Return the (X, Y) coordinate for the center point of the cell that contains the specified text.  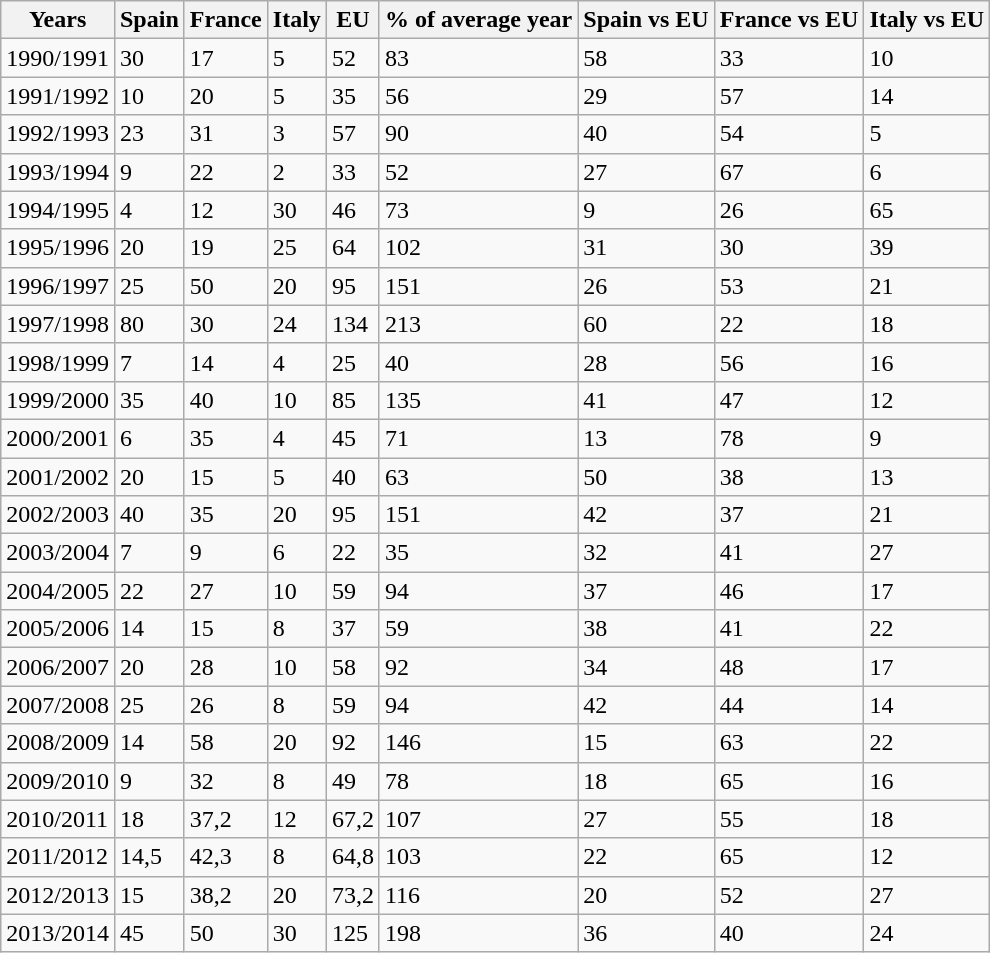
2002/2003 (58, 515)
2010/2011 (58, 819)
125 (352, 933)
2011/2012 (58, 857)
19 (226, 248)
116 (478, 895)
2009/2010 (58, 781)
1993/1994 (58, 172)
1999/2000 (58, 400)
2013/2014 (58, 933)
2005/2006 (58, 629)
90 (478, 134)
134 (352, 324)
1992/1993 (58, 134)
38,2 (226, 895)
2006/2007 (58, 667)
Years (58, 20)
2007/2008 (58, 705)
34 (646, 667)
Spain vs EU (646, 20)
2001/2002 (58, 477)
54 (789, 134)
80 (149, 324)
Italy (296, 20)
2004/2005 (58, 591)
146 (478, 743)
23 (149, 134)
107 (478, 819)
64,8 (352, 857)
71 (478, 438)
198 (478, 933)
44 (789, 705)
64 (352, 248)
1991/1992 (58, 96)
39 (927, 248)
% of average year (478, 20)
2003/2004 (58, 553)
Spain (149, 20)
EU (352, 20)
67 (789, 172)
2012/2013 (58, 895)
1995/1996 (58, 248)
47 (789, 400)
1998/1999 (58, 362)
135 (478, 400)
3 (296, 134)
60 (646, 324)
Italy vs EU (927, 20)
103 (478, 857)
53 (789, 286)
37,2 (226, 819)
213 (478, 324)
67,2 (352, 819)
83 (478, 58)
2008/2009 (58, 743)
France (226, 20)
France vs EU (789, 20)
49 (352, 781)
2000/2001 (58, 438)
1996/1997 (58, 286)
14,5 (149, 857)
36 (646, 933)
29 (646, 96)
102 (478, 248)
1994/1995 (58, 210)
73 (478, 210)
85 (352, 400)
2 (296, 172)
42,3 (226, 857)
48 (789, 667)
1990/1991 (58, 58)
55 (789, 819)
73,2 (352, 895)
1997/1998 (58, 324)
